Determine the [x, y] coordinate at the center of the cell enclosing the given text.  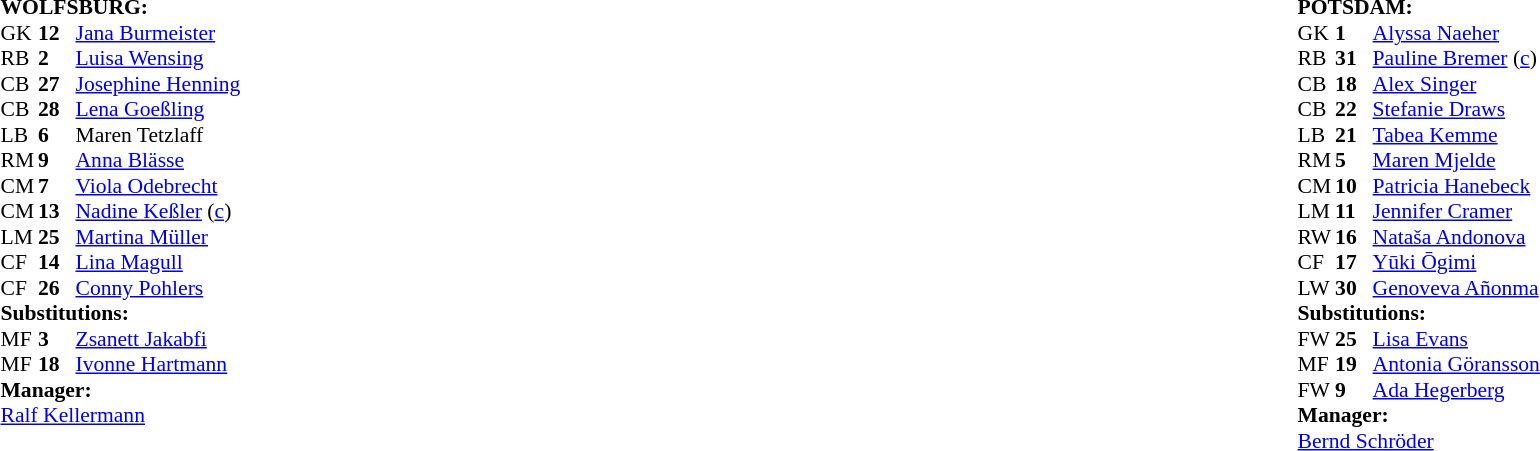
5 [1354, 161]
Tabea Kemme [1456, 135]
10 [1354, 186]
Antonia Göransson [1456, 365]
Zsanett Jakabfi [158, 339]
Alyssa Naeher [1456, 33]
Stefanie Draws [1456, 109]
Maren Mjelde [1456, 161]
Lena Goeßling [158, 109]
Patricia Hanebeck [1456, 186]
Lina Magull [158, 263]
14 [57, 263]
3 [57, 339]
17 [1354, 263]
Jennifer Cramer [1456, 211]
13 [57, 211]
Genoveva Añonma [1456, 288]
Maren Tetzlaff [158, 135]
16 [1354, 237]
22 [1354, 109]
28 [57, 109]
2 [57, 59]
RW [1317, 237]
Pauline Bremer (c) [1456, 59]
Nadine Keßler (c) [158, 211]
27 [57, 84]
LW [1317, 288]
Ada Hegerberg [1456, 390]
Martina Müller [158, 237]
Nataša Andonova [1456, 237]
Jana Burmeister [158, 33]
7 [57, 186]
Ralf Kellermann [120, 415]
1 [1354, 33]
11 [1354, 211]
Josephine Henning [158, 84]
Lisa Evans [1456, 339]
30 [1354, 288]
Viola Odebrecht [158, 186]
31 [1354, 59]
Ivonne Hartmann [158, 365]
6 [57, 135]
Anna Blässe [158, 161]
26 [57, 288]
Alex Singer [1456, 84]
Yūki Ōgimi [1456, 263]
19 [1354, 365]
21 [1354, 135]
12 [57, 33]
Conny Pohlers [158, 288]
Luisa Wensing [158, 59]
